Pinpoint the cell where the given text exists, returning its [x, y] midpoint coordinate. 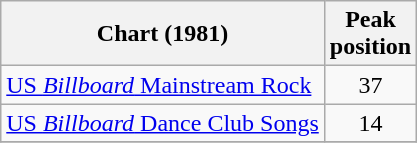
Chart (1981) [163, 34]
US Billboard Dance Club Songs [163, 123]
14 [370, 123]
Peakposition [370, 34]
37 [370, 85]
US Billboard Mainstream Rock [163, 85]
